Pinpoint the cell where the given text exists, returning its [X, Y] midpoint coordinate. 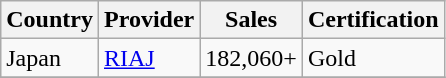
Provider [148, 20]
Sales [252, 20]
Certification [373, 20]
Japan [50, 58]
RIAJ [148, 58]
Gold [373, 58]
Country [50, 20]
182,060+ [252, 58]
